For the text-containing cell, return its midpoint in [X, Y] coordinate format. 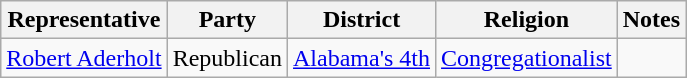
Religion [527, 20]
Alabama's 4th [362, 58]
Robert Aderholt [84, 58]
Republican [227, 58]
District [362, 20]
Notes [651, 20]
Congregationalist [527, 58]
Representative [84, 20]
Party [227, 20]
